Find where the given text appears and provide that cell's center as [X, Y] coordinate. 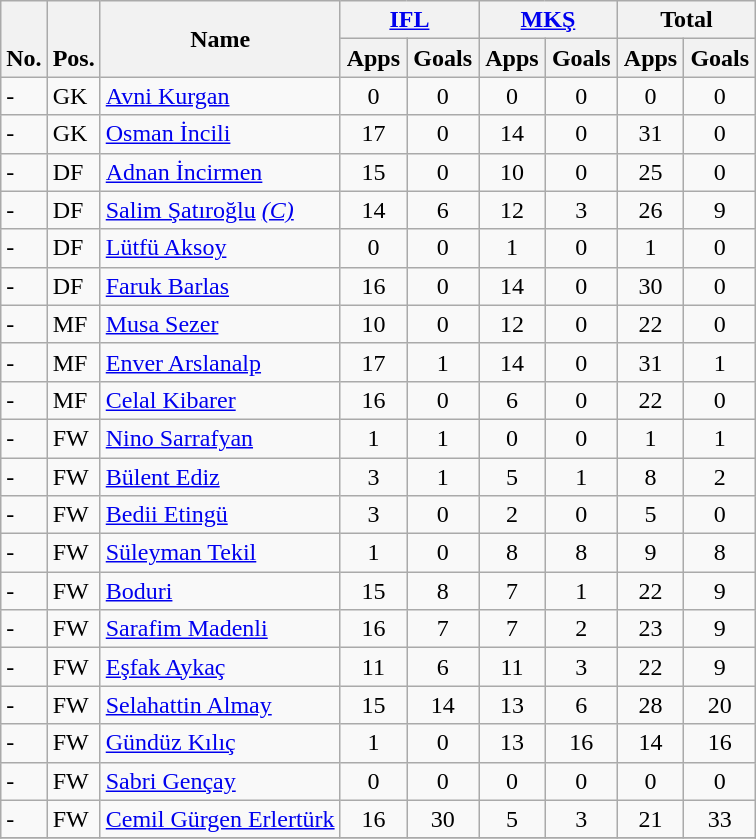
Musa Sezer [220, 324]
Boduri [220, 591]
Sabri Gençay [220, 781]
Pos. [74, 39]
21 [650, 819]
Salim Şatıroğlu (C) [220, 210]
Lütfü Aksoy [220, 248]
Avni Kurgan [220, 96]
Eşfak Aykaç [220, 667]
No. [24, 39]
28 [650, 705]
Celal Kibarer [220, 400]
23 [650, 629]
Süleyman Tekil [220, 553]
Sarafim Madenli [220, 629]
26 [650, 210]
Name [220, 39]
Adnan İncirmen [220, 172]
MKŞ [548, 20]
Nino Sarrafyan [220, 438]
Faruk Barlas [220, 286]
Total [686, 20]
33 [720, 819]
Bedii Etingü [220, 515]
Selahattin Almay [220, 705]
Gündüz Kılıç [220, 743]
Osman İncili [220, 134]
25 [650, 172]
IFL [410, 20]
20 [720, 705]
Bülent Ediz [220, 477]
Cemil Gürgen Erlertürk [220, 819]
Enver Arslanalp [220, 362]
